Capture the cell that displays the provided text and extract its (X, Y) central coordinate. 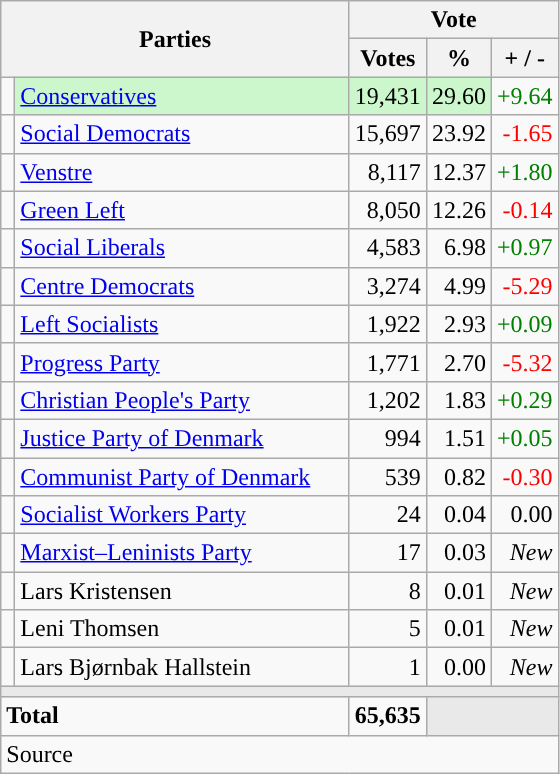
+0.05 (524, 438)
Marxist–Leninists Party (182, 553)
Centre Democrats (182, 286)
-1.65 (524, 134)
Social Democrats (182, 134)
8,117 (388, 172)
1,202 (388, 400)
4,583 (388, 248)
3,274 (388, 286)
+9.64 (524, 96)
+0.09 (524, 324)
0.03 (458, 553)
2.70 (458, 362)
Votes (388, 58)
8 (388, 591)
8,050 (388, 210)
Lars Bjørnbak Hallstein (182, 667)
Justice Party of Denmark (182, 438)
Total (176, 716)
4.99 (458, 286)
1 (388, 667)
+1.80 (524, 172)
+ / - (524, 58)
6.98 (458, 248)
-5.29 (524, 286)
Green Left (182, 210)
23.92 (458, 134)
12.26 (458, 210)
Social Liberals (182, 248)
Leni Thomsen (182, 629)
0.82 (458, 477)
1,771 (388, 362)
Lars Kristensen (182, 591)
2.93 (458, 324)
-5.32 (524, 362)
Venstre (182, 172)
0.04 (458, 515)
Progress Party (182, 362)
Communist Party of Denmark (182, 477)
1,922 (388, 324)
+0.29 (524, 400)
-0.14 (524, 210)
539 (388, 477)
1.83 (458, 400)
Conservatives (182, 96)
1.51 (458, 438)
Source (280, 754)
Vote (454, 20)
% (458, 58)
12.37 (458, 172)
+0.97 (524, 248)
5 (388, 629)
Christian People's Party (182, 400)
Left Socialists (182, 324)
19,431 (388, 96)
29.60 (458, 96)
24 (388, 515)
-0.30 (524, 477)
15,697 (388, 134)
994 (388, 438)
Parties (176, 39)
65,635 (388, 716)
Socialist Workers Party (182, 515)
17 (388, 553)
